Scan for the cell matching the given text and deliver its [X, Y] coordinate at center. 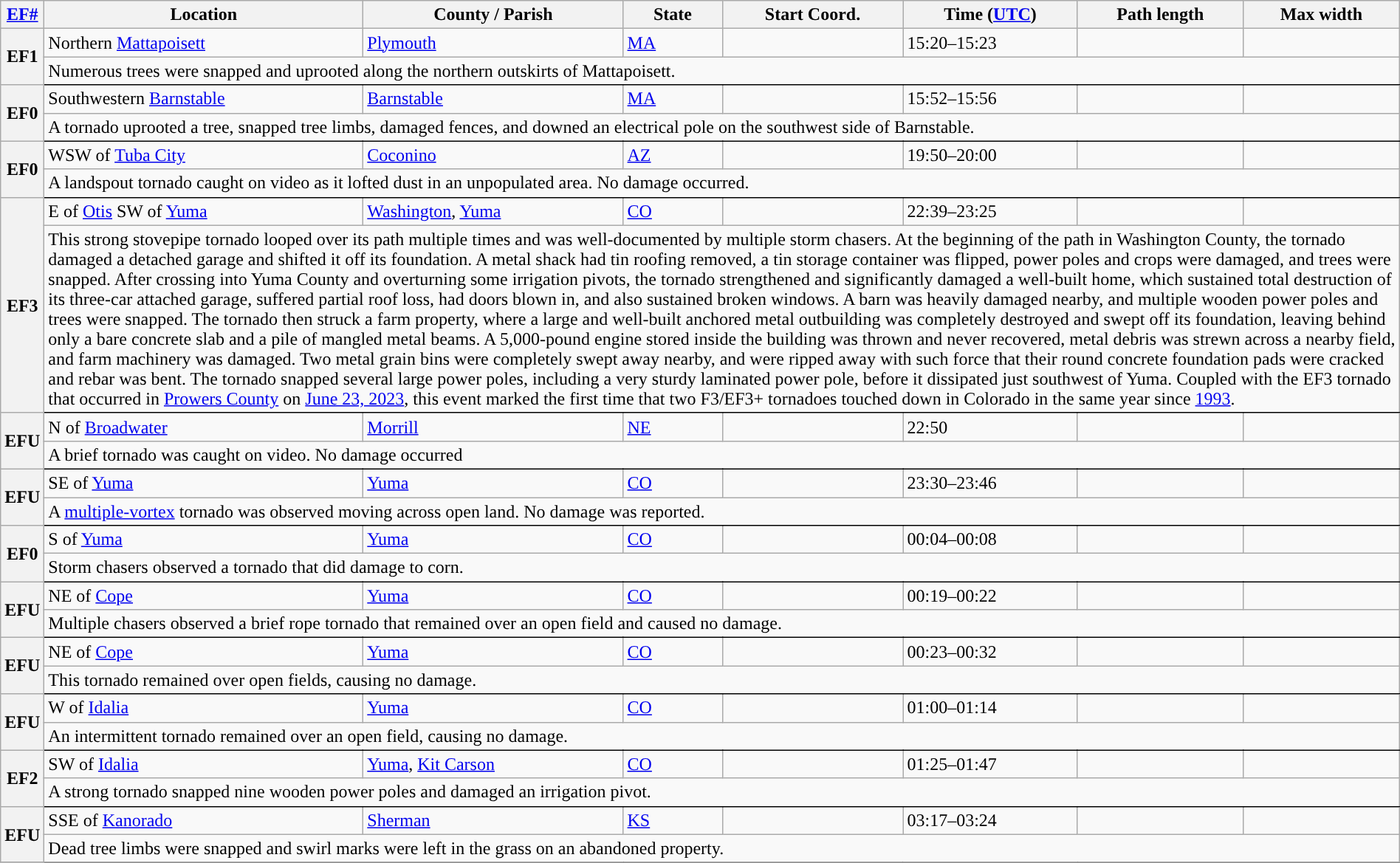
KS [673, 820]
Multiple chasers observed a brief rope tornado that remained over an open field and caused no damage. [722, 624]
W of Idalia [204, 708]
01:00–01:14 [990, 708]
Morrill [493, 427]
23:30–23:46 [990, 483]
Coconino [493, 155]
A tornado uprooted a tree, snapped tree limbs, damaged fences, and downed an electrical pole on the southwest side of Barnstable. [722, 127]
Location [204, 15]
This tornado remained over open fields, causing no damage. [722, 680]
Storm chasers observed a tornado that did damage to corn. [722, 568]
Dead tree limbs were snapped and swirl marks were left in the grass on an abandoned property. [722, 848]
Start Coord. [812, 15]
22:50 [990, 427]
S of Yuma [204, 540]
E of Otis SW of Yuma [204, 211]
EF2 [22, 778]
An intermittent tornado remained over an open field, causing no damage. [722, 736]
Southwestern Barnstable [204, 99]
01:25–01:47 [990, 764]
00:19–00:22 [990, 596]
Path length [1161, 15]
NE [673, 427]
Washington, Yuma [493, 211]
N of Broadwater [204, 427]
EF# [22, 15]
Max width [1322, 15]
00:23–00:32 [990, 652]
AZ [673, 155]
County / Parish [493, 15]
SW of Idalia [204, 764]
A brief tornado was caught on video. No damage occurred [722, 455]
SE of Yuma [204, 483]
EF3 [22, 305]
Yuma, Kit Carson [493, 764]
Time (UTC) [990, 15]
Northern Mattapoisett [204, 43]
Numerous trees were snapped and uprooted along the northern outskirts of Mattapoisett. [722, 71]
SSE of Kanorado [204, 820]
Plymouth [493, 43]
22:39–23:25 [990, 211]
03:17–03:24 [990, 820]
15:20–15:23 [990, 43]
19:50–20:00 [990, 155]
State [673, 15]
15:52–15:56 [990, 99]
Barnstable [493, 99]
00:04–00:08 [990, 540]
Sherman [493, 820]
A strong tornado snapped nine wooden power poles and damaged an irrigation pivot. [722, 792]
WSW of Tuba City [204, 155]
A multiple-vortex tornado was observed moving across open land. No damage was reported. [722, 512]
A landspout tornado caught on video as it lofted dust in an unpopulated area. No damage occurred. [722, 183]
EF1 [22, 57]
